Locate the cell with the specified text and output its [X, Y] center coordinate. 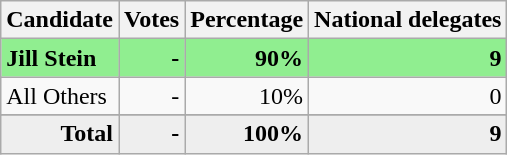
90% [247, 58]
100% [247, 134]
Candidate [60, 20]
Percentage [247, 20]
All Others [60, 96]
Total [60, 134]
Votes [151, 20]
National delegates [408, 20]
0 [408, 96]
10% [247, 96]
Jill Stein [60, 58]
